Find where the given text appears and provide that cell's center as [X, Y] coordinate. 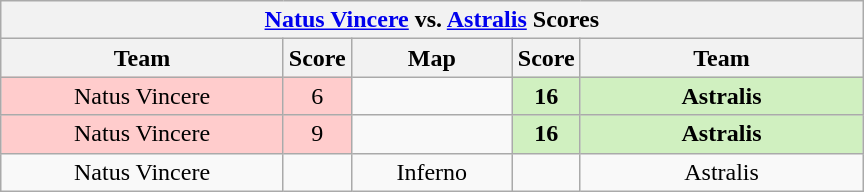
9 [317, 134]
6 [317, 96]
Inferno [432, 172]
Natus Vincere vs. Astralis Scores [432, 20]
Map [432, 58]
